Identify which cell holds the provided text, then report its [x, y] central coordinate. 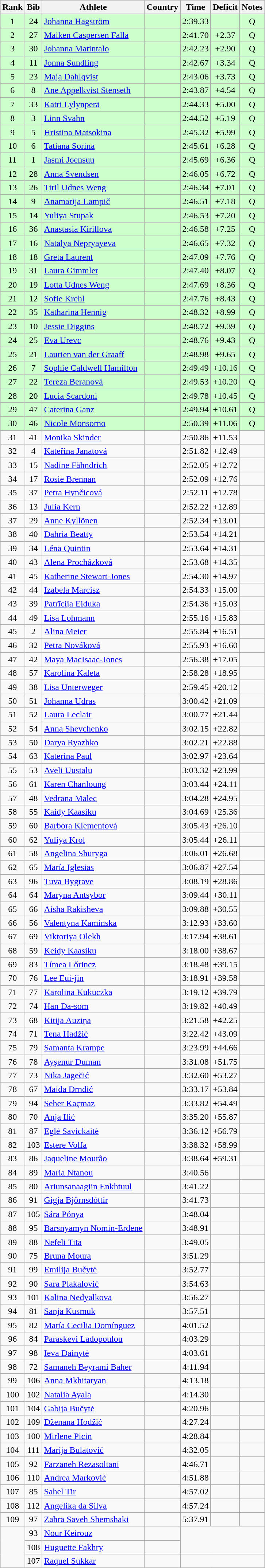
+40.49 [225, 1006]
2:42.67 [196, 63]
Tereza Beranová [93, 382]
Kateřina Janatová [93, 451]
Anna Svendsen [93, 174]
2:55.16 [196, 618]
2:49.49 [196, 368]
Darya Ryazhko [93, 742]
Andrea Marković [93, 1478]
Katherine Stewart-Jones [93, 576]
Emilija Bučytė [93, 1269]
Kitija Auziņa [93, 1020]
+43.09 [225, 1034]
3:03.32 [196, 770]
Katri Lylynperä [93, 104]
2:43.06 [196, 77]
Estere Volfa [93, 1145]
3:03.44 [196, 784]
112 [34, 1506]
3:02.15 [196, 729]
Marija Bulatović [93, 1450]
+2.37 [225, 35]
Anja Ilić [93, 1117]
Eglė Savickaitė [93, 1131]
3:09.44 [196, 895]
+10.16 [225, 368]
Lisa Lohmann [93, 618]
+8.43 [225, 299]
Izabela Marcisz [93, 590]
Gabija Bučytė [93, 1408]
2:47.40 [196, 271]
2:50.39 [196, 424]
+25.36 [225, 812]
2:51.82 [196, 451]
3:00.77 [196, 715]
3:02.97 [196, 756]
Ayşenur Duman [93, 1062]
+24.11 [225, 784]
3:09.88 [196, 909]
+20.12 [225, 687]
+39.79 [225, 992]
3:54.63 [196, 1283]
+18.95 [225, 673]
+42.25 [225, 1020]
3:19.12 [196, 992]
3:17.94 [196, 937]
3:22.42 [196, 1034]
2:53.64 [196, 548]
Ariunsanaagiin Enkhtuul [93, 1186]
+39.15 [225, 964]
Sahel Tir [93, 1491]
Johanna Udras [93, 701]
Laurien van der Graaff [93, 354]
Barsnyamyn Nomin-Erdene [93, 1228]
Aveli Uustalu [93, 770]
Maryna Antsybor [93, 895]
Mirlene Picin [93, 1436]
+22.88 [225, 742]
3:04.28 [196, 798]
Zahra Saveh Shemshaki [93, 1520]
+8.36 [225, 285]
+7.20 [225, 215]
+9.39 [225, 326]
+11.06 [225, 424]
Sophie Caldwell Hamilton [93, 368]
Nefeli Tita [93, 1242]
3:32.60 [196, 1076]
2:54.30 [196, 576]
2:44.52 [196, 118]
2:46.05 [196, 174]
Samaneh Beyrami Baher [93, 1367]
2:45.61 [196, 146]
+38.61 [225, 937]
Sara Plakalović [93, 1283]
Natalia Ayala [93, 1395]
3:38.32 [196, 1145]
Anna Mkhitaryan [93, 1381]
Maiken Caspersen Falla [93, 35]
Hristina Matsokina [93, 132]
Vedrana Malec [93, 798]
+3.34 [225, 63]
2:42.23 [196, 49]
Karen Chanloung [93, 784]
2:53.54 [196, 534]
+27.54 [225, 867]
Johanna Hagström [93, 21]
+10.61 [225, 410]
3:56.27 [196, 1298]
+30.11 [225, 895]
3:18.91 [196, 978]
Alina Meier [93, 632]
Kalina Nedyalkova [93, 1298]
2:52.22 [196, 507]
+15.03 [225, 604]
2:52.34 [196, 520]
2:39.33 [196, 21]
Notes [252, 7]
+53.27 [225, 1076]
Léna Quintin [93, 548]
Eva Urevc [93, 340]
3:05.44 [196, 839]
3:41.22 [196, 1186]
+24.95 [225, 798]
Keidy Kaasiku [93, 951]
+54.49 [225, 1103]
+33.60 [225, 923]
2:55.93 [196, 645]
2:48.72 [196, 326]
Country [162, 7]
3:04.69 [196, 812]
3:48.91 [196, 1228]
+28.86 [225, 881]
3:08.19 [196, 881]
2:45.32 [196, 132]
Maida Drndić [93, 1089]
Angelika da Silva [93, 1506]
+4.54 [225, 90]
Sofie Krehl [93, 299]
4:46.71 [196, 1464]
+26.68 [225, 854]
3:51.29 [196, 1256]
+26.11 [225, 839]
Tuva Bygrave [93, 881]
Raquel Sukkar [93, 1561]
2:43.87 [196, 90]
2:50.86 [196, 437]
+9.43 [225, 340]
2:41.70 [196, 35]
3:23.99 [196, 1048]
2:46.58 [196, 229]
Anastasia Kirillova [93, 229]
Rank [12, 7]
+23.99 [225, 770]
Karolina Kaleta [93, 673]
2:48.76 [196, 340]
2:55.84 [196, 632]
2:53.68 [196, 562]
3:31.08 [196, 1062]
Deficit [225, 7]
+12.72 [225, 465]
Lee Eui-jin [93, 978]
2:54.36 [196, 604]
Petra Nováková [93, 645]
+12.49 [225, 451]
3:36.12 [196, 1131]
Jaqueline Mourão [93, 1159]
Petra Hynčicová [93, 493]
Lotta Udnes Weng [93, 285]
Yuliya Stupak [93, 215]
2:47.09 [196, 257]
Dženana Hodžić [93, 1422]
+14.97 [225, 576]
4:01.52 [196, 1325]
+5.00 [225, 104]
Alena Procházková [93, 562]
4:20.96 [196, 1408]
Lisa Unterweger [93, 687]
Huguette Fakhry [93, 1547]
+7.18 [225, 202]
+12.89 [225, 507]
+59.31 [225, 1159]
+12.78 [225, 493]
Gígja Björnsdóttir [93, 1200]
2:45.69 [196, 160]
+7.01 [225, 188]
2:46.51 [196, 202]
+16.60 [225, 645]
+39.58 [225, 978]
Lucia Scardoni [93, 395]
+30.55 [225, 909]
2:47.69 [196, 285]
4:51.88 [196, 1478]
Tímea Lőrincz [93, 964]
Yuliya Krol [93, 839]
Paraskevi Ladopoulou [93, 1339]
Anna Shevchenko [93, 729]
2:58.28 [196, 673]
+11.53 [225, 437]
3:00.42 [196, 701]
Viktoriya Olekh [93, 937]
2:47.76 [196, 299]
Aisha Rakisheva [93, 909]
+22.82 [225, 729]
+5.99 [225, 132]
Kaidy Kaasiku [93, 812]
Seher Kaçmaz [93, 1103]
2:56.38 [196, 659]
3:40.56 [196, 1173]
2:44.33 [196, 104]
3:18.00 [196, 951]
Nadine Fähndrich [93, 465]
+8.07 [225, 271]
Sára Pónya [93, 1214]
+5.19 [225, 118]
+51.75 [225, 1062]
4:13.18 [196, 1381]
Laura Leclair [93, 715]
5:37.91 [196, 1520]
+6.28 [225, 146]
4:28.84 [196, 1436]
3:05.43 [196, 826]
+16.51 [225, 632]
3:41.73 [196, 1200]
3:48.04 [196, 1214]
+14.31 [225, 548]
3:02.21 [196, 742]
+9.65 [225, 354]
Samanta Krampe [93, 1048]
2:54.33 [196, 590]
+10.45 [225, 395]
2:52.05 [196, 465]
Maya MacIsaac-Jones [93, 659]
3:38.64 [196, 1159]
3:06.87 [196, 867]
+3.73 [225, 77]
4:32.05 [196, 1450]
Nour Keirouz [93, 1533]
Jasmi Joensuu [93, 160]
+58.99 [225, 1145]
4:03.29 [196, 1339]
+21.44 [225, 715]
4:11.94 [196, 1367]
+13.01 [225, 520]
4:27.24 [196, 1422]
3:19.82 [196, 1006]
2:46.65 [196, 243]
Anne Kyllönen [93, 520]
2:48.98 [196, 354]
+8.99 [225, 312]
2:52.09 [196, 479]
2:52.11 [196, 493]
Tena Hadžić [93, 1034]
Natalya Nepryayeva [93, 243]
Rosie Brennan [93, 479]
Barbora Klementová [93, 826]
3:21.58 [196, 1020]
Johanna Matintalo [93, 49]
Anamarija Lampič [93, 202]
Athlete [93, 7]
3:33.82 [196, 1103]
+12.76 [225, 479]
María Cecilia Domínguez [93, 1325]
+26.10 [225, 826]
+23.64 [225, 756]
+2.90 [225, 49]
2:59.45 [196, 687]
+17.05 [225, 659]
Patrīcija Eiduka [93, 604]
+56.79 [225, 1131]
+53.84 [225, 1089]
Maja Dahlqvist [93, 77]
3:49.05 [196, 1242]
Sanja Kusmuk [93, 1311]
+21.09 [225, 701]
+44.66 [225, 1048]
2:49.78 [196, 395]
Maria Ntanou [93, 1173]
+14.35 [225, 562]
Tatiana Sorina [93, 146]
111 [34, 1450]
Farzaneh Rezasoltani [93, 1464]
4:03.61 [196, 1353]
Time [196, 7]
Jonna Sundling [93, 63]
4:57.24 [196, 1506]
Katerina Paul [93, 756]
3:12.93 [196, 923]
+10.20 [225, 382]
+55.87 [225, 1117]
3:33.17 [196, 1089]
+6.72 [225, 174]
2:48.32 [196, 312]
María Iglesias [93, 867]
+6.36 [225, 160]
+14.21 [225, 534]
3:35.20 [196, 1117]
Monika Skinder [93, 437]
2:46.34 [196, 188]
2:49.53 [196, 382]
3:06.01 [196, 854]
Greta Laurent [93, 257]
Bruna Moura [93, 1256]
+38.67 [225, 951]
Angelina Shuryga [93, 854]
+7.25 [225, 229]
2:49.94 [196, 410]
+7.32 [225, 243]
110 [34, 1478]
Ane Appelkvist Stenseth [93, 90]
4:57.02 [196, 1491]
Dahria Beatty [93, 534]
Karolina Kukuczka [93, 992]
3:57.51 [196, 1311]
Bib [34, 7]
Nika Jagečić [93, 1076]
Katharina Hennig [93, 312]
Julia Kern [93, 507]
2:46.53 [196, 215]
Nicole Monsorno [93, 424]
Jessie Diggins [93, 326]
Caterina Ganz [93, 410]
+7.76 [225, 257]
Tiril Udnes Weng [93, 188]
+15.83 [225, 618]
3:52.77 [196, 1269]
Linn Svahn [93, 118]
Laura Gimmler [93, 271]
Han Da-som [93, 1006]
Ieva Dainytė [93, 1353]
3:18.48 [196, 964]
4:14.30 [196, 1395]
+15.00 [225, 590]
Valentyna Kaminska [93, 923]
